Identify which cell holds the provided text, then report its [X, Y] central coordinate. 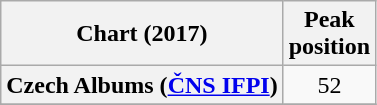
52 [329, 85]
Chart (2017) [142, 34]
Peakposition [329, 34]
Czech Albums (ČNS IFPI) [142, 85]
